Detect which cell encompasses the target text, then output its (x, y) center coordinate. 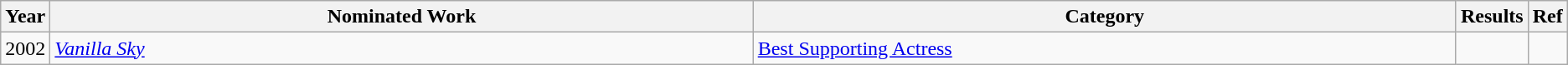
2002 (25, 48)
Nominated Work (402, 17)
Vanilla Sky (402, 48)
Year (25, 17)
Category (1104, 17)
Results (1492, 17)
Best Supporting Actress (1104, 48)
Ref (1548, 17)
